For the text-containing cell, return its midpoint in (X, Y) coordinate format. 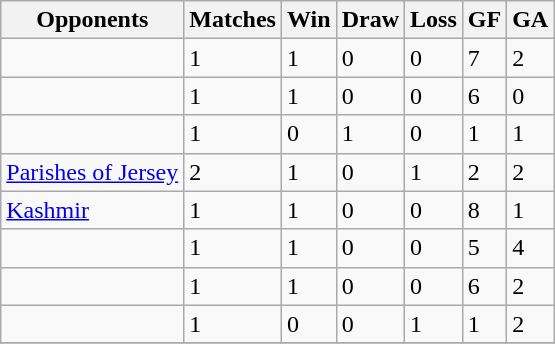
GA (530, 20)
Parishes of Jersey (92, 172)
Matches (233, 20)
Opponents (92, 20)
Kashmir (92, 210)
Win (308, 20)
Draw (370, 20)
4 (530, 248)
8 (484, 210)
Loss (434, 20)
5 (484, 248)
7 (484, 58)
GF (484, 20)
